From the cell containing the given text, extract its center point as [x, y] coordinate. 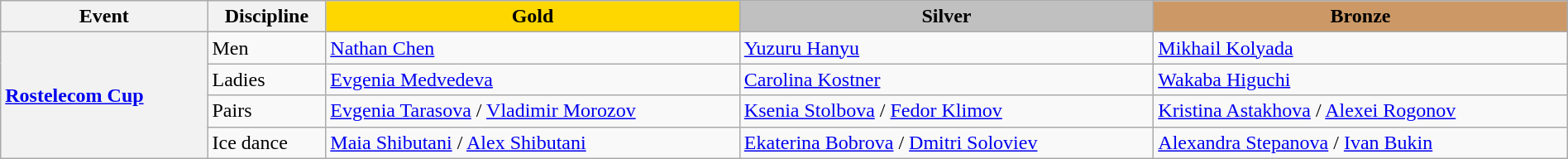
Maia Shibutani / Alex Shibutani [533, 142]
Gold [533, 17]
Bronze [1360, 17]
Men [266, 48]
Event [104, 17]
Mikhail Kolyada [1360, 48]
Kristina Astakhova / Alexei Rogonov [1360, 111]
Ekaterina Bobrova / Dmitri Soloviev [946, 142]
Wakaba Higuchi [1360, 79]
Carolina Kostner [946, 79]
Ladies [266, 79]
Silver [946, 17]
Alexandra Stepanova / Ivan Bukin [1360, 142]
Pairs [266, 111]
Evgenia Medvedeva [533, 79]
Ksenia Stolbova / Fedor Klimov [946, 111]
Ice dance [266, 142]
Discipline [266, 17]
Yuzuru Hanyu [946, 48]
Evgenia Tarasova / Vladimir Morozov [533, 111]
Nathan Chen [533, 48]
Rostelecom Cup [104, 95]
